From the cell containing the given text, extract its center point as (x, y) coordinate. 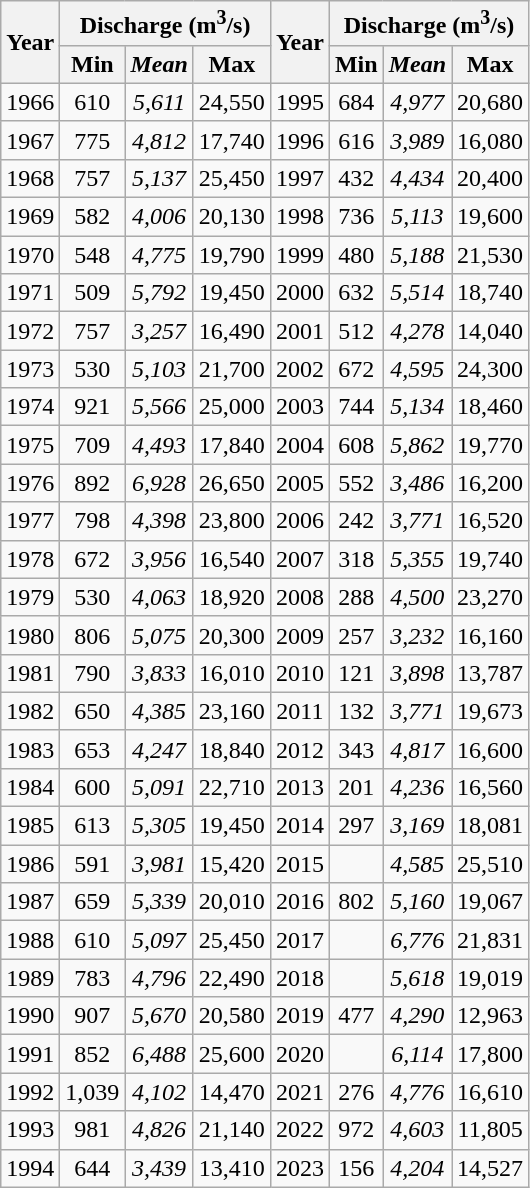
22,490 (232, 978)
23,160 (232, 711)
432 (356, 178)
201 (356, 787)
3,981 (159, 864)
2008 (300, 597)
5,113 (417, 217)
18,740 (490, 293)
1981 (30, 673)
4,796 (159, 978)
892 (92, 483)
242 (356, 521)
4,398 (159, 521)
3,989 (417, 140)
802 (356, 902)
1966 (30, 102)
608 (356, 445)
4,817 (417, 749)
1986 (30, 864)
21,530 (490, 255)
4,063 (159, 597)
15,420 (232, 864)
4,290 (417, 1016)
1989 (30, 978)
4,236 (417, 787)
20,400 (490, 178)
19,790 (232, 255)
1976 (30, 483)
2016 (300, 902)
1968 (30, 178)
2006 (300, 521)
2011 (300, 711)
1967 (30, 140)
20,580 (232, 1016)
14,527 (490, 1168)
25,000 (232, 407)
4,493 (159, 445)
4,585 (417, 864)
552 (356, 483)
13,787 (490, 673)
798 (92, 521)
1997 (300, 178)
3,169 (417, 826)
1971 (30, 293)
921 (92, 407)
11,805 (490, 1130)
4,204 (417, 1168)
480 (356, 255)
736 (356, 217)
4,385 (159, 711)
16,160 (490, 635)
2022 (300, 1130)
12,963 (490, 1016)
1977 (30, 521)
21,700 (232, 369)
17,800 (490, 1054)
6,928 (159, 483)
2017 (300, 940)
709 (92, 445)
24,300 (490, 369)
2005 (300, 483)
1990 (30, 1016)
19,673 (490, 711)
6,776 (417, 940)
5,097 (159, 940)
1970 (30, 255)
16,010 (232, 673)
23,270 (490, 597)
16,560 (490, 787)
5,137 (159, 178)
2019 (300, 1016)
4,434 (417, 178)
2021 (300, 1092)
3,956 (159, 559)
20,010 (232, 902)
4,006 (159, 217)
5,188 (417, 255)
2018 (300, 978)
1985 (30, 826)
1969 (30, 217)
613 (92, 826)
297 (356, 826)
684 (356, 102)
1984 (30, 787)
4,826 (159, 1130)
548 (92, 255)
5,611 (159, 102)
257 (356, 635)
4,812 (159, 140)
2009 (300, 635)
16,540 (232, 559)
4,776 (417, 1092)
5,670 (159, 1016)
3,257 (159, 331)
24,550 (232, 102)
2002 (300, 369)
616 (356, 140)
1991 (30, 1054)
4,500 (417, 597)
5,134 (417, 407)
1998 (300, 217)
644 (92, 1168)
19,067 (490, 902)
2023 (300, 1168)
18,081 (490, 826)
5,514 (417, 293)
2015 (300, 864)
26,650 (232, 483)
600 (92, 787)
18,920 (232, 597)
1975 (30, 445)
6,114 (417, 1054)
4,278 (417, 331)
1996 (300, 140)
1992 (30, 1092)
5,103 (159, 369)
16,080 (490, 140)
6,488 (159, 1054)
4,603 (417, 1130)
1987 (30, 902)
3,833 (159, 673)
20,130 (232, 217)
2007 (300, 559)
156 (356, 1168)
5,566 (159, 407)
5,160 (417, 902)
3,486 (417, 483)
23,800 (232, 521)
972 (356, 1130)
2001 (300, 331)
21,140 (232, 1130)
659 (92, 902)
632 (356, 293)
512 (356, 331)
806 (92, 635)
1999 (300, 255)
1982 (30, 711)
1972 (30, 331)
1995 (300, 102)
477 (356, 1016)
2012 (300, 749)
981 (92, 1130)
16,520 (490, 521)
907 (92, 1016)
21,831 (490, 940)
132 (356, 711)
744 (356, 407)
1974 (30, 407)
582 (92, 217)
14,470 (232, 1092)
4,775 (159, 255)
17,740 (232, 140)
22,710 (232, 787)
343 (356, 749)
276 (356, 1092)
5,862 (417, 445)
19,019 (490, 978)
4,102 (159, 1092)
4,595 (417, 369)
2004 (300, 445)
1988 (30, 940)
4,247 (159, 749)
3,439 (159, 1168)
2014 (300, 826)
5,618 (417, 978)
2003 (300, 407)
509 (92, 293)
16,610 (490, 1092)
25,600 (232, 1054)
1973 (30, 369)
5,091 (159, 787)
18,840 (232, 749)
14,040 (490, 331)
1978 (30, 559)
25,510 (490, 864)
775 (92, 140)
790 (92, 673)
2000 (300, 293)
288 (356, 597)
1994 (30, 1168)
1,039 (92, 1092)
1983 (30, 749)
5,075 (159, 635)
653 (92, 749)
19,740 (490, 559)
650 (92, 711)
16,200 (490, 483)
20,300 (232, 635)
5,355 (417, 559)
1993 (30, 1130)
3,232 (417, 635)
318 (356, 559)
16,490 (232, 331)
1980 (30, 635)
17,840 (232, 445)
591 (92, 864)
20,680 (490, 102)
19,600 (490, 217)
13,410 (232, 1168)
2013 (300, 787)
19,770 (490, 445)
121 (356, 673)
4,977 (417, 102)
1979 (30, 597)
16,600 (490, 749)
18,460 (490, 407)
783 (92, 978)
5,792 (159, 293)
2020 (300, 1054)
852 (92, 1054)
3,898 (417, 673)
5,339 (159, 902)
5,305 (159, 826)
2010 (300, 673)
